Determine the [x, y] coordinate at the center of the cell enclosing the given text.  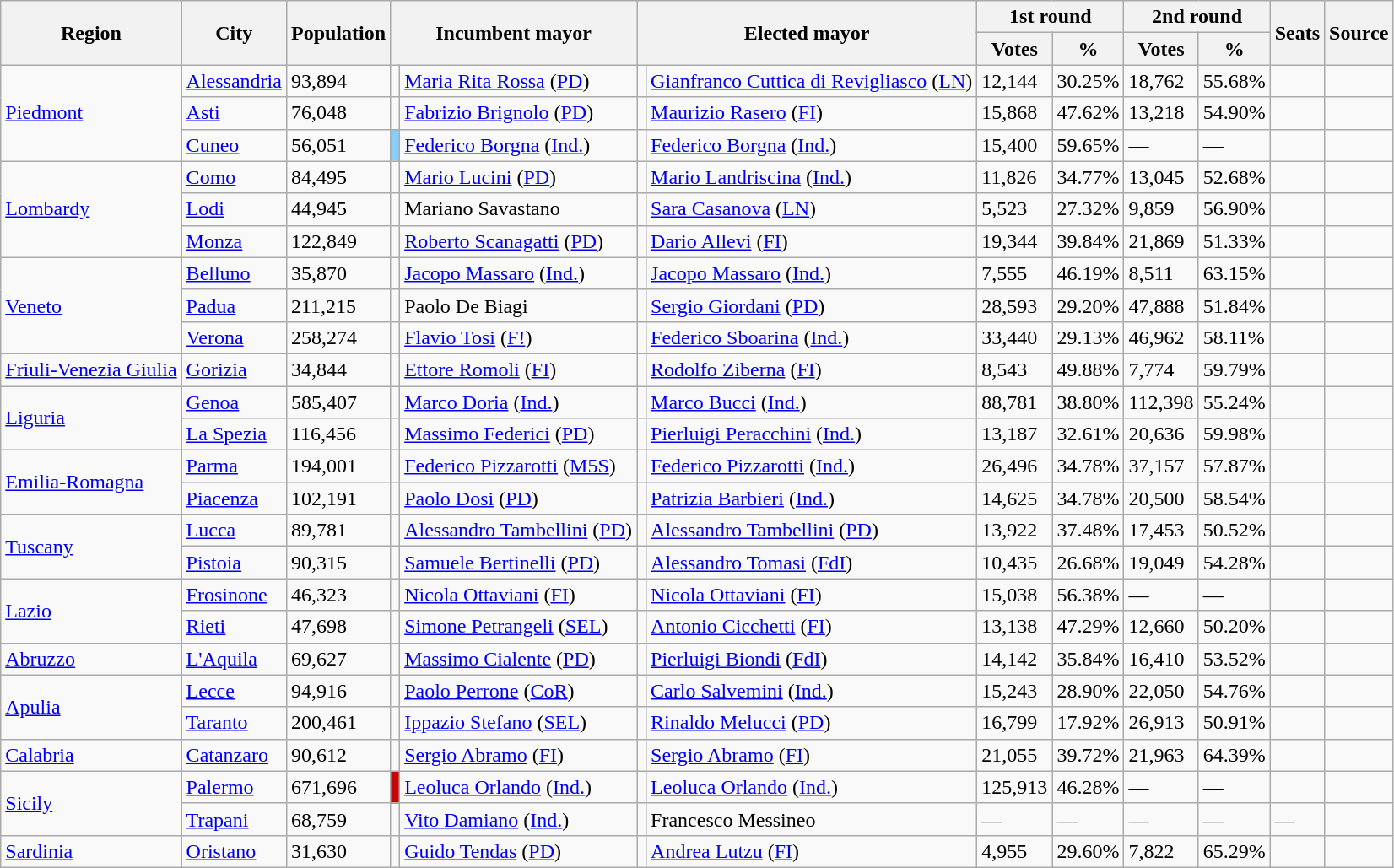
Catanzaro [234, 755]
29.60% [1089, 851]
Ettore Romoli (FI) [518, 369]
Mario Landriscina (Ind.) [812, 177]
Rinaldo Melucci (PD) [812, 723]
17,453 [1161, 531]
Sergio Giordani (PD) [812, 305]
Emilia-Romagna [91, 483]
Mariano Savastano [518, 209]
15,038 [1014, 595]
Pierluigi Peracchini (Ind.) [812, 434]
20,500 [1161, 499]
59.79% [1234, 369]
L'Aquila [234, 659]
39.84% [1089, 241]
Rieti [234, 627]
29.20% [1089, 305]
Genoa [234, 402]
Federico Pizzarotti (Ind.) [812, 466]
671,696 [338, 787]
64.39% [1234, 755]
Veneto [91, 305]
Dario Allevi (FI) [812, 241]
63.15% [1234, 273]
14,142 [1014, 659]
Paolo Dosi (PD) [518, 499]
Sara Casanova (LN) [812, 209]
93,894 [338, 81]
59.65% [1089, 145]
57.87% [1234, 466]
35,870 [338, 273]
Apulia [91, 707]
54.28% [1234, 563]
1st round [1051, 17]
47.62% [1089, 113]
13,922 [1014, 531]
94,916 [338, 691]
Massimo Federici (PD) [518, 434]
52.68% [1234, 177]
Taranto [234, 723]
7,822 [1161, 851]
Alessandria [234, 81]
56.38% [1089, 595]
17.92% [1089, 723]
11,826 [1014, 177]
Tuscany [91, 547]
26,913 [1161, 723]
Population [338, 33]
Carlo Salvemini (Ind.) [812, 691]
26.68% [1089, 563]
Piacenza [234, 499]
Verona [234, 337]
15,868 [1014, 113]
58.54% [1234, 499]
18,762 [1161, 81]
Maria Rita Rossa (PD) [518, 81]
31,630 [338, 851]
13,045 [1161, 177]
La Spezia [234, 434]
38.80% [1089, 402]
Source [1359, 33]
90,612 [338, 755]
59.98% [1234, 434]
Roberto Scanagatti (PD) [518, 241]
Fabrizio Brignolo (PD) [518, 113]
112,398 [1161, 402]
30.25% [1089, 81]
89,781 [338, 531]
Lodi [234, 209]
14,625 [1014, 499]
37.48% [1089, 531]
200,461 [338, 723]
84,495 [338, 177]
21,963 [1161, 755]
Patrizia Barbieri (Ind.) [812, 499]
Guido Tendas (PD) [518, 851]
16,799 [1014, 723]
Abruzzo [91, 659]
12,660 [1161, 627]
20,636 [1161, 434]
49.88% [1089, 369]
Piedmont [91, 113]
Incumbent mayor [514, 33]
29.13% [1089, 337]
8,543 [1014, 369]
Belluno [234, 273]
Lazio [91, 611]
Parma [234, 466]
34.77% [1089, 177]
46.28% [1089, 787]
50.20% [1234, 627]
Ippazio Stefano (SEL) [518, 723]
122,849 [338, 241]
Liguria [91, 418]
90,315 [338, 563]
51.33% [1234, 241]
Friuli-Venezia Giulia [91, 369]
Flavio Tosi (F!) [518, 337]
34,844 [338, 369]
Lombardy [91, 209]
Padua [234, 305]
Vito Damiano (Ind.) [518, 819]
9,859 [1161, 209]
26,496 [1014, 466]
Lecce [234, 691]
Alessandro Tomasi (FdI) [812, 563]
Pistoia [234, 563]
33,440 [1014, 337]
46.19% [1089, 273]
Sardinia [91, 851]
28,593 [1014, 305]
Seats [1297, 33]
22,050 [1161, 691]
39.72% [1089, 755]
8,511 [1161, 273]
Calabria [91, 755]
116,456 [338, 434]
Massimo Cialente (PD) [518, 659]
88,781 [1014, 402]
102,191 [338, 499]
55.24% [1234, 402]
Pierluigi Biondi (FdI) [812, 659]
Elected mayor [807, 33]
Trapani [234, 819]
21,869 [1161, 241]
City [234, 33]
Maurizio Rasero (FI) [812, 113]
68,759 [338, 819]
53.52% [1234, 659]
13,218 [1161, 113]
15,243 [1014, 691]
Samuele Bertinelli (PD) [518, 563]
Cuneo [234, 145]
7,555 [1014, 273]
16,410 [1161, 659]
55.68% [1234, 81]
Francesco Messineo [812, 819]
15,400 [1014, 145]
50.52% [1234, 531]
Region [91, 33]
19,344 [1014, 241]
125,913 [1014, 787]
44,945 [338, 209]
5,523 [1014, 209]
12,144 [1014, 81]
Federico Sboarina (Ind.) [812, 337]
Palermo [234, 787]
Simone Petrangeli (SEL) [518, 627]
58.11% [1234, 337]
19,049 [1161, 563]
47.29% [1089, 627]
37,157 [1161, 466]
Rodolfo Ziberna (FI) [812, 369]
65.29% [1234, 851]
32.61% [1089, 434]
Como [234, 177]
4,955 [1014, 851]
Gorizia [234, 369]
Sicily [91, 803]
Antonio Cicchetti (FI) [812, 627]
Asti [234, 113]
Federico Pizzarotti (M5S) [518, 466]
27.32% [1089, 209]
50.91% [1234, 723]
56,051 [338, 145]
2nd round [1197, 17]
7,774 [1161, 369]
Gianfranco Cuttica di Revigliasco (LN) [812, 81]
194,001 [338, 466]
Frosinone [234, 595]
51.84% [1234, 305]
Monza [234, 241]
Andrea Lutzu (FI) [812, 851]
46,323 [338, 595]
21,055 [1014, 755]
258,274 [338, 337]
10,435 [1014, 563]
28.90% [1089, 691]
56.90% [1234, 209]
69,627 [338, 659]
54.76% [1234, 691]
585,407 [338, 402]
54.90% [1234, 113]
47,888 [1161, 305]
76,048 [338, 113]
Mario Lucini (PD) [518, 177]
Oristano [234, 851]
Paolo Perrone (CoR) [518, 691]
Paolo De Biagi [518, 305]
Marco Doria (Ind.) [518, 402]
13,138 [1014, 627]
13,187 [1014, 434]
211,215 [338, 305]
Lucca [234, 531]
46,962 [1161, 337]
47,698 [338, 627]
35.84% [1089, 659]
Marco Bucci (Ind.) [812, 402]
